Pinpoint the cell where the given text exists, returning its [x, y] midpoint coordinate. 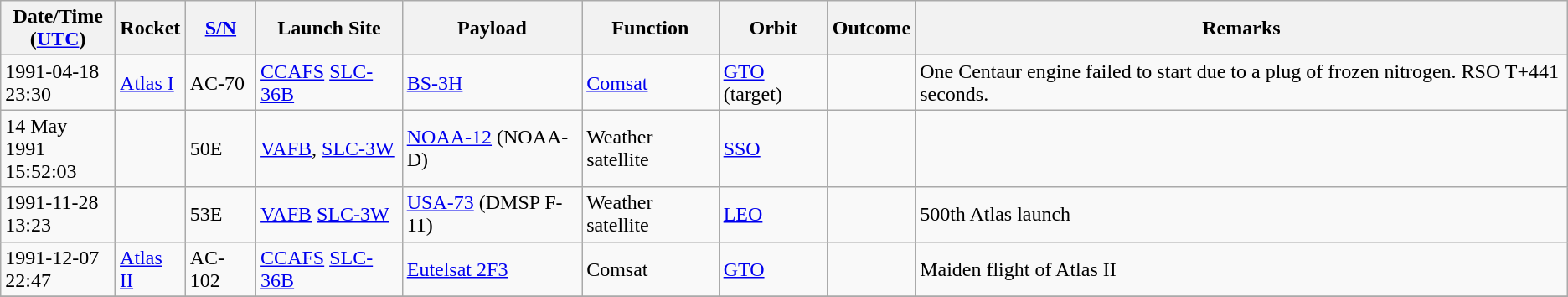
Function [651, 29]
1991-11-2813:23 [59, 215]
Eutelsat 2F3 [492, 268]
USA-73 (DMSP F-11) [492, 215]
VAFB SLC-3W [330, 215]
Atlas II [151, 268]
NOAA-12 (NOAA-D) [492, 148]
14 May 199115:52:03 [59, 148]
Rocket [151, 29]
AC-102 [220, 268]
AC-70 [220, 82]
Remarks [1241, 29]
500th Atlas launch [1241, 215]
LEO [773, 215]
50E [220, 148]
SSO [773, 148]
Payload [492, 29]
S/N [220, 29]
Date/Time(UTC) [59, 29]
Atlas I [151, 82]
Outcome [871, 29]
Maiden flight of Atlas II [1241, 268]
Orbit [773, 29]
GTO [773, 268]
53E [220, 215]
BS-3H [492, 82]
VAFB, SLC-3W [330, 148]
One Centaur engine failed to start due to a plug of frozen nitrogen. RSO T+441 seconds. [1241, 82]
1991-12-0722:47 [59, 268]
GTO (target) [773, 82]
1991-04-1823:30 [59, 82]
Launch Site [330, 29]
